Pinpoint the cell where the given text exists, returning its [x, y] midpoint coordinate. 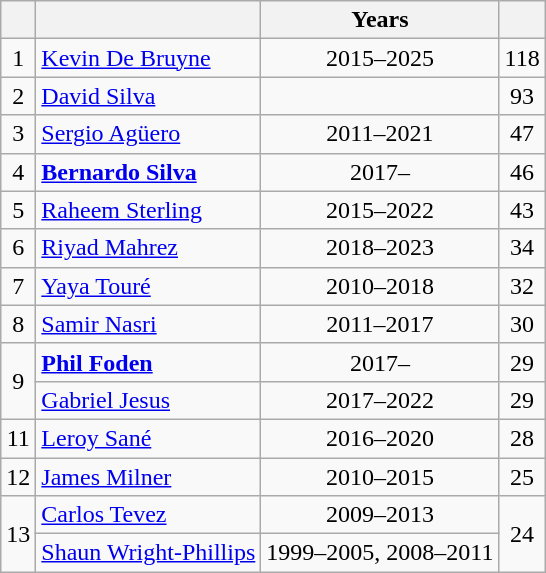
Yaya Touré [148, 286]
Gabriel Jesus [148, 400]
Sergio Agüero [148, 134]
9 [18, 381]
Raheem Sterling [148, 210]
1 [18, 58]
25 [522, 477]
2 [18, 96]
2018–2023 [380, 248]
43 [522, 210]
2011–2017 [380, 324]
93 [522, 96]
Riyad Mahrez [148, 248]
Kevin De Bruyne [148, 58]
1999–2005, 2008–2011 [380, 553]
8 [18, 324]
13 [18, 534]
7 [18, 286]
Bernardo Silva [148, 172]
28 [522, 438]
34 [522, 248]
24 [522, 534]
6 [18, 248]
David Silva [148, 96]
2017–2022 [380, 400]
4 [18, 172]
Phil Foden [148, 362]
3 [18, 134]
2010–2015 [380, 477]
46 [522, 172]
2009–2013 [380, 515]
Carlos Tevez [148, 515]
2015–2022 [380, 210]
2016–2020 [380, 438]
James Milner [148, 477]
Leroy Sané [148, 438]
2010–2018 [380, 286]
Years [380, 20]
47 [522, 134]
2011–2021 [380, 134]
11 [18, 438]
Samir Nasri [148, 324]
118 [522, 58]
12 [18, 477]
2015–2025 [380, 58]
Shaun Wright-Phillips [148, 553]
32 [522, 286]
5 [18, 210]
30 [522, 324]
